For the text-containing cell, return its midpoint in [X, Y] coordinate format. 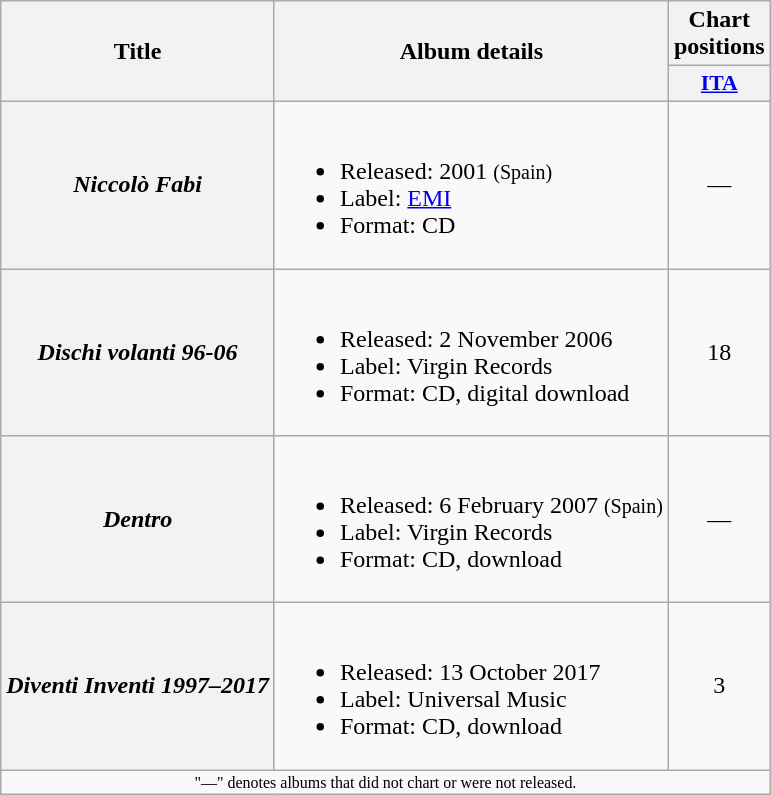
Released: 13 October 2017Label: Universal MusicFormat: CD, download [471, 686]
ITA [719, 84]
Released: 2 November 2006Label: Virgin RecordsFormat: CD, digital download [471, 352]
Dentro [138, 520]
Released: 6 February 2007 (Spain)Label: Virgin RecordsFormat: CD, download [471, 520]
Released: 2001 (Spain)Label: EMIFormat: CD [471, 184]
Title [138, 52]
Album details [471, 52]
Niccolò Fabi [138, 184]
Dischi volanti 96-06 [138, 352]
Diventi Inventi 1997–2017 [138, 686]
3 [719, 686]
"—" denotes albums that did not chart or were not released. [386, 782]
18 [719, 352]
Chart positions [719, 34]
